Extract the (x, y) coordinate from the center of the cell holding the provided text.  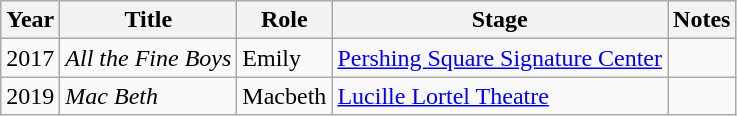
Title (148, 20)
Mac Beth (148, 96)
Macbeth (284, 96)
Emily (284, 58)
2017 (30, 58)
All the Fine Boys (148, 58)
Role (284, 20)
Pershing Square Signature Center (500, 58)
Stage (500, 20)
Year (30, 20)
Notes (702, 20)
2019 (30, 96)
Lucille Lortel Theatre (500, 96)
